Capture the cell that displays the provided text and extract its [x, y] central coordinate. 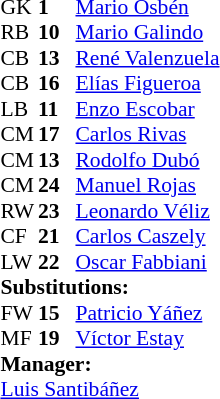
23 [57, 211]
17 [57, 135]
21 [57, 237]
Carlos Rivas [147, 135]
Manager: [110, 364]
MF [19, 339]
Substitutions: [110, 287]
Patricio Yáñez [147, 313]
Enzo Escobar [147, 109]
Mario Galindo [147, 33]
LB [19, 109]
Leonardo Véliz [147, 211]
CF [19, 237]
FW [19, 313]
RW [19, 211]
Manuel Rojas [147, 185]
19 [57, 339]
10 [57, 33]
Carlos Caszely [147, 237]
22 [57, 262]
16 [57, 83]
24 [57, 185]
Elías Figueroa [147, 83]
Oscar Fabbiani [147, 262]
LW [19, 262]
RB [19, 33]
Víctor Estay [147, 339]
11 [57, 109]
René Valenzuela [147, 58]
15 [57, 313]
Rodolfo Dubó [147, 160]
